Pinpoint the cell where the given text exists, returning its [X, Y] midpoint coordinate. 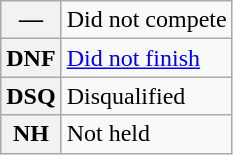
DNF [31, 58]
— [31, 20]
Did not finish [146, 58]
DSQ [31, 96]
Not held [146, 134]
NH [31, 134]
Did not compete [146, 20]
Disqualified [146, 96]
